Output the (X, Y) coordinate of the center of the cell containing the given text.  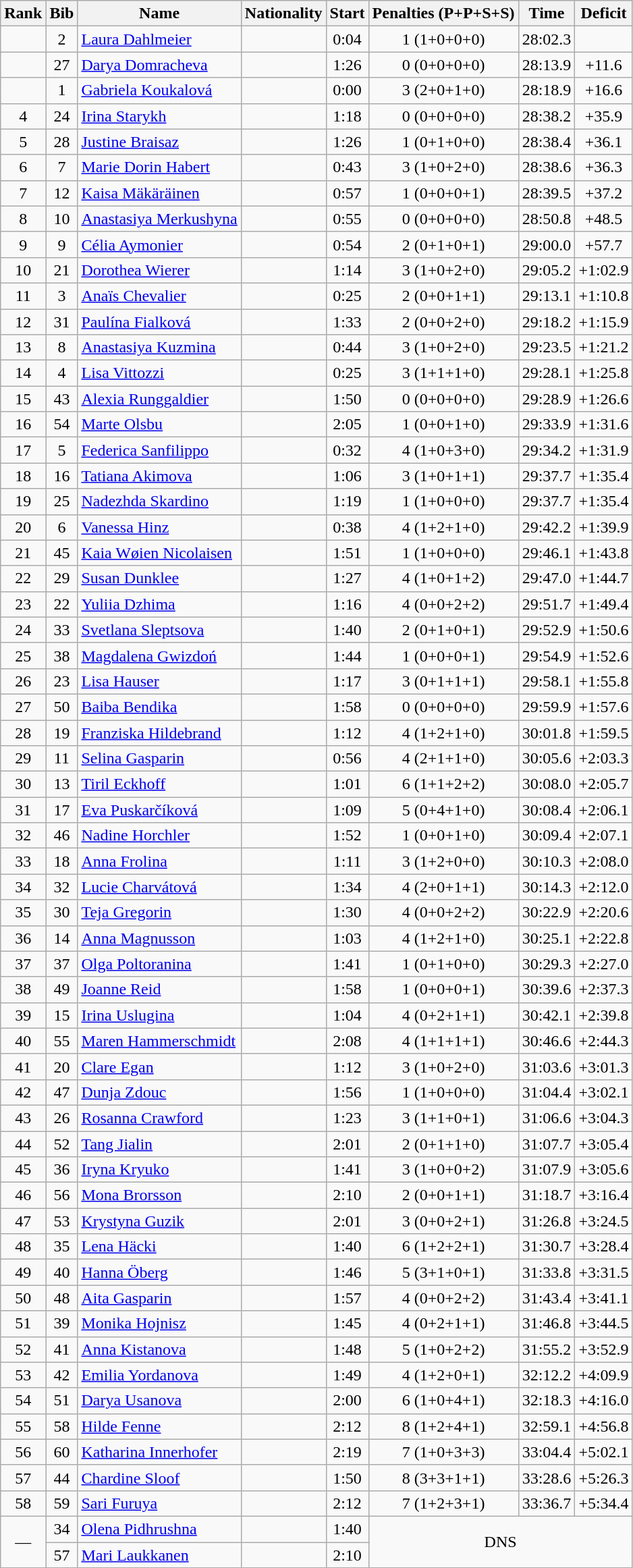
+2:05.7 (603, 784)
29:28.9 (547, 399)
30:46.6 (547, 1041)
DNS (501, 1542)
3 (0+0+2+1) (443, 1221)
+2:44.3 (603, 1041)
31:07.7 (547, 1144)
+57.7 (603, 244)
+2:37.3 (603, 990)
Irina Uslugina (159, 1015)
29:23.5 (547, 348)
1:18 (347, 116)
Nadine Horchler (159, 836)
30:08.4 (547, 810)
+3:01.3 (603, 1066)
60 (62, 1452)
Baiba Bendika (159, 707)
+48.5 (603, 219)
+1:50.6 (603, 630)
31:33.8 (547, 1272)
Tatiana Akimova (159, 476)
1:44 (347, 655)
Name (159, 13)
Alexia Runggaldier (159, 399)
Kaisa Mäkäräinen (159, 193)
Chardine Sloof (159, 1478)
Hilde Fenne (159, 1426)
+2:22.8 (603, 938)
Rosanna Crawford (159, 1118)
+1:44.7 (603, 578)
1:34 (347, 887)
+2:06.1 (603, 810)
59 (62, 1503)
28:50.8 (547, 219)
Emilia Yordanova (159, 1375)
31:26.8 (547, 1221)
+4:16.0 (603, 1401)
Darya Usanova (159, 1401)
— (23, 1542)
29:28.1 (547, 373)
31:46.8 (547, 1324)
+1:21.2 (603, 348)
30:39.6 (547, 990)
Clare Egan (159, 1066)
Vanessa Hinz (159, 527)
29:51.7 (547, 604)
30:25.1 (547, 938)
+3:52.9 (603, 1349)
1:46 (347, 1272)
+4:56.8 (603, 1426)
+35.9 (603, 116)
Anaïs Chevalier (159, 296)
1:16 (347, 604)
Tang Jialin (159, 1144)
Eva Puskarčíková (159, 810)
Irina Starykh (159, 116)
6 (1+1+2+2) (443, 784)
4 (2+0+1+1) (443, 887)
29:59.9 (547, 707)
4 (1+1+1+1) (443, 1041)
2:05 (347, 425)
+3:02.1 (603, 1092)
32:18.3 (547, 1401)
Penalties (P+P+S+S) (443, 13)
1:33 (347, 322)
28:38.2 (547, 116)
+3:24.5 (603, 1221)
3 (0+1+1+1) (443, 681)
1:27 (347, 578)
0:43 (347, 167)
28:18.9 (547, 90)
30:09.4 (547, 836)
5 (0+4+1+0) (443, 810)
+3:05.6 (603, 1170)
29:05.2 (547, 270)
33:28.6 (547, 1478)
4 (1+2+0+1) (443, 1375)
Darya Domracheva (159, 65)
Deficit (603, 13)
30:08.0 (547, 784)
30:05.6 (547, 759)
+3:28.4 (603, 1247)
Maren Hammerschmidt (159, 1041)
0:44 (347, 348)
+1:49.4 (603, 604)
29:54.9 (547, 655)
Dunja Zdouc (159, 1092)
1:51 (347, 553)
6 (1+0+4+1) (443, 1401)
Lisa Vittozzi (159, 373)
+16.6 (603, 90)
29:34.2 (547, 450)
+1:31.9 (603, 450)
+36.1 (603, 142)
Susan Dunklee (159, 578)
1:56 (347, 1092)
Justine Braisaz (159, 142)
+1:39.9 (603, 527)
2:00 (347, 1401)
Olena Pidhrushna (159, 1529)
Nationality (283, 13)
3 (1+0+1+1) (443, 476)
1:45 (347, 1324)
5 (1+0+2+2) (443, 1349)
30:14.3 (547, 887)
Anastasiya Merkushyna (159, 219)
1:09 (347, 810)
1:14 (347, 270)
Selina Gasparin (159, 759)
1:01 (347, 784)
Mona Brorsson (159, 1195)
+1:57.6 (603, 707)
30:42.1 (547, 1015)
Federica Sanfilippo (159, 450)
1:30 (347, 913)
3 (1+2+0+0) (443, 861)
30:01.8 (547, 732)
Anna Frolina (159, 861)
+1:55.8 (603, 681)
+3:04.3 (603, 1118)
Lisa Hauser (159, 681)
5 (3+1+0+1) (443, 1272)
31:43.4 (547, 1298)
1:19 (347, 502)
+2:03.3 (603, 759)
1:06 (347, 476)
Sari Furuya (159, 1503)
0:38 (347, 527)
28:02.3 (547, 39)
+3:41.1 (603, 1298)
1:48 (347, 1349)
Lena Häcki (159, 1247)
0:56 (347, 759)
2 (0+0+2+0) (443, 322)
31:03.6 (547, 1066)
4 (2+1+1+0) (443, 759)
+1:26.6 (603, 399)
29:33.9 (547, 425)
Anna Kistanova (159, 1349)
3 (1+1+1+0) (443, 373)
Dorothea Wierer (159, 270)
4 (1+0+1+2) (443, 578)
29:58.1 (547, 681)
+5:34.4 (603, 1503)
29:18.2 (547, 322)
0:54 (347, 244)
30:10.3 (547, 861)
30:29.3 (547, 964)
+3:31.5 (603, 1272)
Célia Aymonier (159, 244)
+2:27.0 (603, 964)
31:07.9 (547, 1170)
+36.3 (603, 167)
+2:39.8 (603, 1015)
Kaia Wøien Nicolaisen (159, 553)
30:22.9 (547, 913)
1:04 (347, 1015)
32:12.2 (547, 1375)
31:04.4 (547, 1092)
28:39.5 (547, 193)
3 (1+0+0+2) (443, 1170)
3 (62, 296)
Olga Poltoranina (159, 964)
Marte Olsbu (159, 425)
Anastasiya Kuzmina (159, 348)
31:18.7 (547, 1195)
Franziska Hildebrand (159, 732)
+5:02.1 (603, 1452)
1:17 (347, 681)
+1:02.9 (603, 270)
8 (3+3+1+1) (443, 1478)
Yuliia Dzhima (159, 604)
Laura Dahlmeier (159, 39)
1:23 (347, 1118)
+2:08.0 (603, 861)
3 (1+1+0+1) (443, 1118)
33:04.4 (547, 1452)
+3:05.4 (603, 1144)
28:38.6 (547, 167)
+1:43.8 (603, 553)
0:55 (347, 219)
29:13.1 (547, 296)
+2:20.6 (603, 913)
+1:59.5 (603, 732)
32:59.1 (547, 1426)
Bib (62, 13)
+2:12.0 (603, 887)
Nadezhda Skardino (159, 502)
28:38.4 (547, 142)
29:00.0 (547, 244)
+37.2 (603, 193)
2 (62, 39)
29:46.1 (547, 553)
+2:07.1 (603, 836)
Iryna Kryuko (159, 1170)
31:06.6 (547, 1118)
Paulína Fialková (159, 322)
8 (1+2+4+1) (443, 1426)
29:42.2 (547, 527)
1:03 (347, 938)
2:08 (347, 1041)
0:57 (347, 193)
6 (1+2+2+1) (443, 1247)
+4:09.9 (603, 1375)
+1:25.8 (603, 373)
Katharina Innerhofer (159, 1452)
33:36.7 (547, 1503)
28:13.9 (547, 65)
4 (1+0+3+0) (443, 450)
Anna Magnusson (159, 938)
1:11 (347, 861)
7 (1+0+3+3) (443, 1452)
1 (62, 90)
Gabriela Koukalová (159, 90)
Tiril Eckhoff (159, 784)
+5:26.3 (603, 1478)
1:52 (347, 836)
Start (347, 13)
Monika Hojnisz (159, 1324)
7 (1+2+3+1) (443, 1503)
Marie Dorin Habert (159, 167)
+3:16.4 (603, 1195)
0:32 (347, 450)
Hanna Öberg (159, 1272)
+1:15.9 (603, 322)
1:57 (347, 1298)
Mari Laukkanen (159, 1555)
2:19 (347, 1452)
0:04 (347, 39)
3 (2+0+1+0) (443, 90)
0:00 (347, 90)
+3:44.5 (603, 1324)
Lucie Charvátová (159, 887)
Krystyna Guzik (159, 1221)
+1:52.6 (603, 655)
31:30.7 (547, 1247)
Svetlana Sleptsova (159, 630)
Magdalena Gwizdoń (159, 655)
+1:31.6 (603, 425)
1:49 (347, 1375)
Teja Gregorin (159, 913)
29:47.0 (547, 578)
+1:10.8 (603, 296)
31:55.2 (547, 1349)
Rank (23, 13)
Joanne Reid (159, 990)
Aita Gasparin (159, 1298)
Time (547, 13)
29:52.9 (547, 630)
+11.6 (603, 65)
2 (0+1+1+0) (443, 1144)
